Capture the cell that displays the provided text and extract its [X, Y] central coordinate. 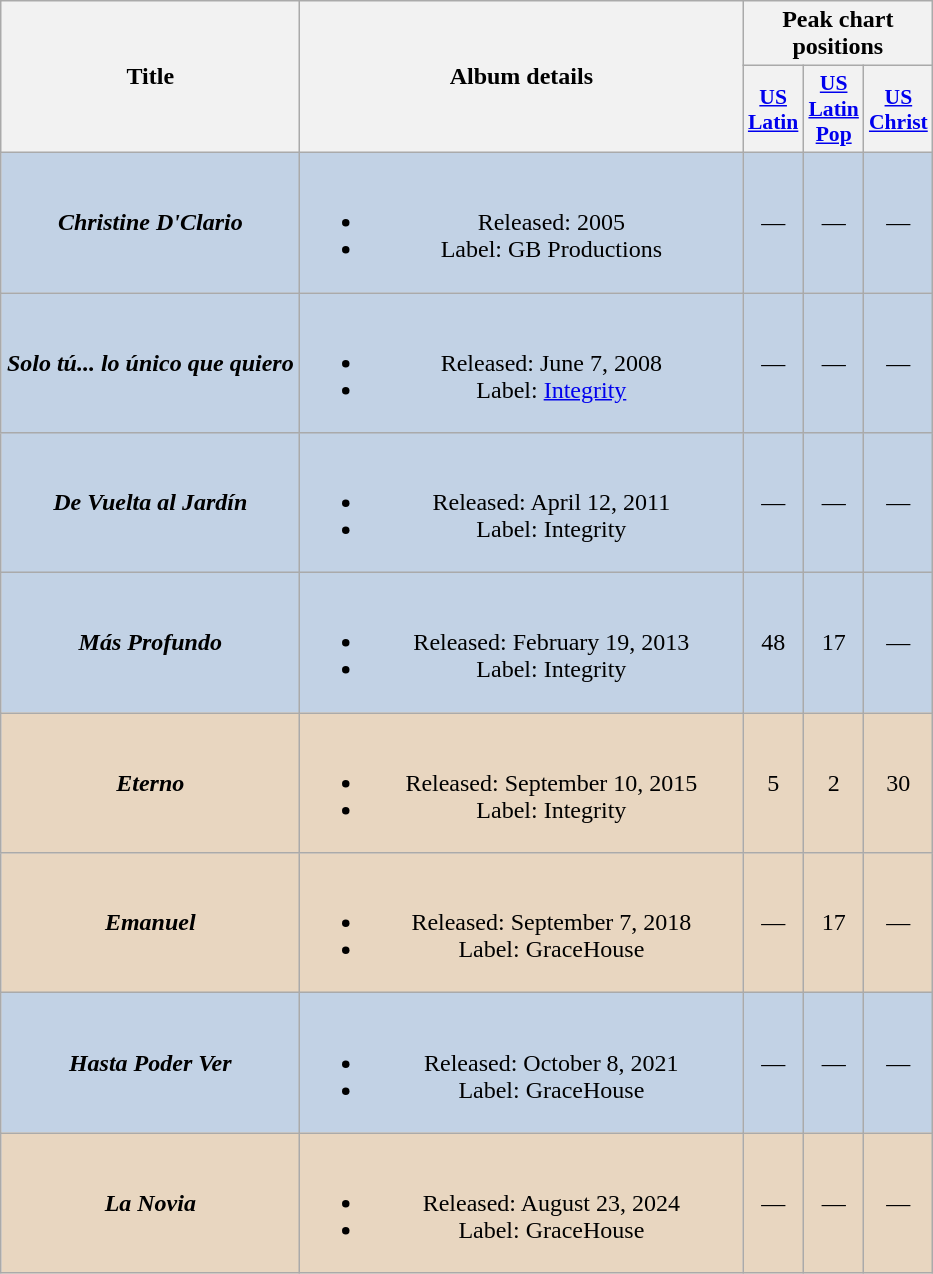
US Christ [898, 110]
48 [774, 643]
Released: September 10, 2015Label: Integrity [522, 783]
De Vuelta al Jardín [150, 503]
Christine D'Clario [150, 222]
Album details [522, 77]
Hasta Poder Ver [150, 1063]
2 [834, 783]
Released: October 8, 2021Label: GraceHouse [522, 1063]
Solo tú... lo único que quiero [150, 362]
Released: September 7, 2018Label: GraceHouse [522, 923]
Released: April 12, 2011Label: Integrity [522, 503]
5 [774, 783]
30 [898, 783]
Más Profundo [150, 643]
Eterno [150, 783]
Peak chart positions [838, 34]
US Latin [774, 110]
US Latin Pop [834, 110]
Released: February 19, 2013Label: Integrity [522, 643]
Emanuel [150, 923]
La Novia [150, 1203]
Released: 2005Label: GB Productions [522, 222]
Released: August 23, 2024Label: GraceHouse [522, 1203]
Released: June 7, 2008Label: Integrity [522, 362]
Title [150, 77]
